Return the (X, Y) coordinate for the center point of the cell that contains the specified text.  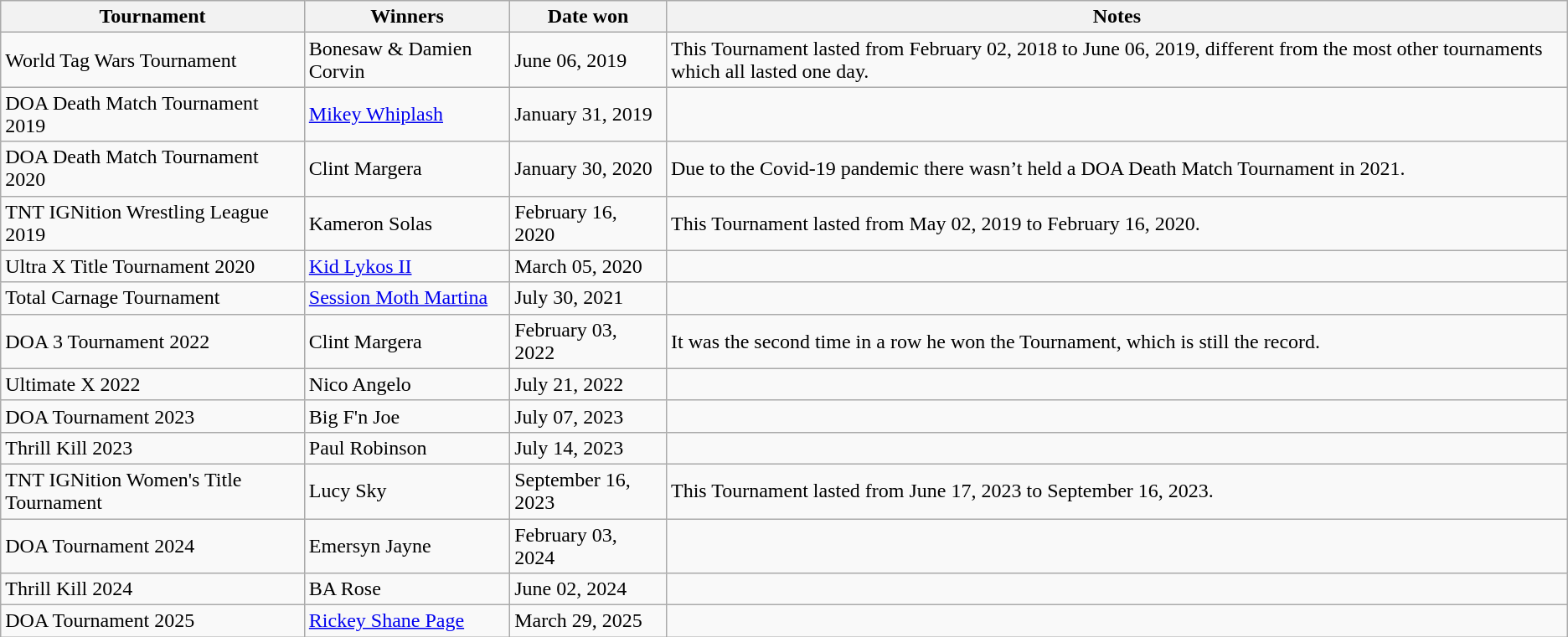
This Tournament lasted from May 02, 2019 to February 16, 2020. (1117, 223)
Mikey Whiplash (407, 114)
DOA Tournament 2023 (152, 416)
March 29, 2025 (588, 621)
September 16, 2023 (588, 491)
February 03, 2022 (588, 342)
Lucy Sky (407, 491)
Kameron Solas (407, 223)
Nico Angelo (407, 384)
January 31, 2019 (588, 114)
DOA 3 Tournament 2022 (152, 342)
TNT IGNition Women's Title Tournament (152, 491)
DOA Death Match Tournament 2019 (152, 114)
This Tournament lasted from June 17, 2023 to September 16, 2023. (1117, 491)
Thrill Kill 2024 (152, 589)
BA Rose (407, 589)
DOA Tournament 2024 (152, 546)
July 21, 2022 (588, 384)
Total Carnage Tournament (152, 298)
January 30, 2020 (588, 169)
June 06, 2019 (588, 60)
DOA Death Match Tournament 2020 (152, 169)
Kid Lykos II (407, 266)
Winners (407, 17)
July 14, 2023 (588, 448)
March 05, 2020 (588, 266)
Bonesaw & Damien Corvin (407, 60)
Ultra X Title Tournament 2020 (152, 266)
July 30, 2021 (588, 298)
Paul Robinson (407, 448)
July 07, 2023 (588, 416)
Notes (1117, 17)
February 16, 2020 (588, 223)
This Tournament lasted from February 02, 2018 to June 06, 2019, different from the most other tournaments which all lasted one day. (1117, 60)
June 02, 2024 (588, 589)
Big F'n Joe (407, 416)
Ultimate X 2022 (152, 384)
Thrill Kill 2023 (152, 448)
February 03, 2024 (588, 546)
Date won (588, 17)
DOA Tournament 2025 (152, 621)
Due to the Covid-19 pandemic there wasn’t held a DOA Death Match Tournament in 2021. (1117, 169)
Session Moth Martina (407, 298)
TNT IGNition Wrestling League 2019 (152, 223)
It was the second time in a row he won the Tournament, which is still the record. (1117, 342)
Tournament (152, 17)
World Tag Wars Tournament (152, 60)
Rickey Shane Page (407, 621)
Emersyn Jayne (407, 546)
